Determine the [x, y] coordinate at the center of the cell enclosing the given text.  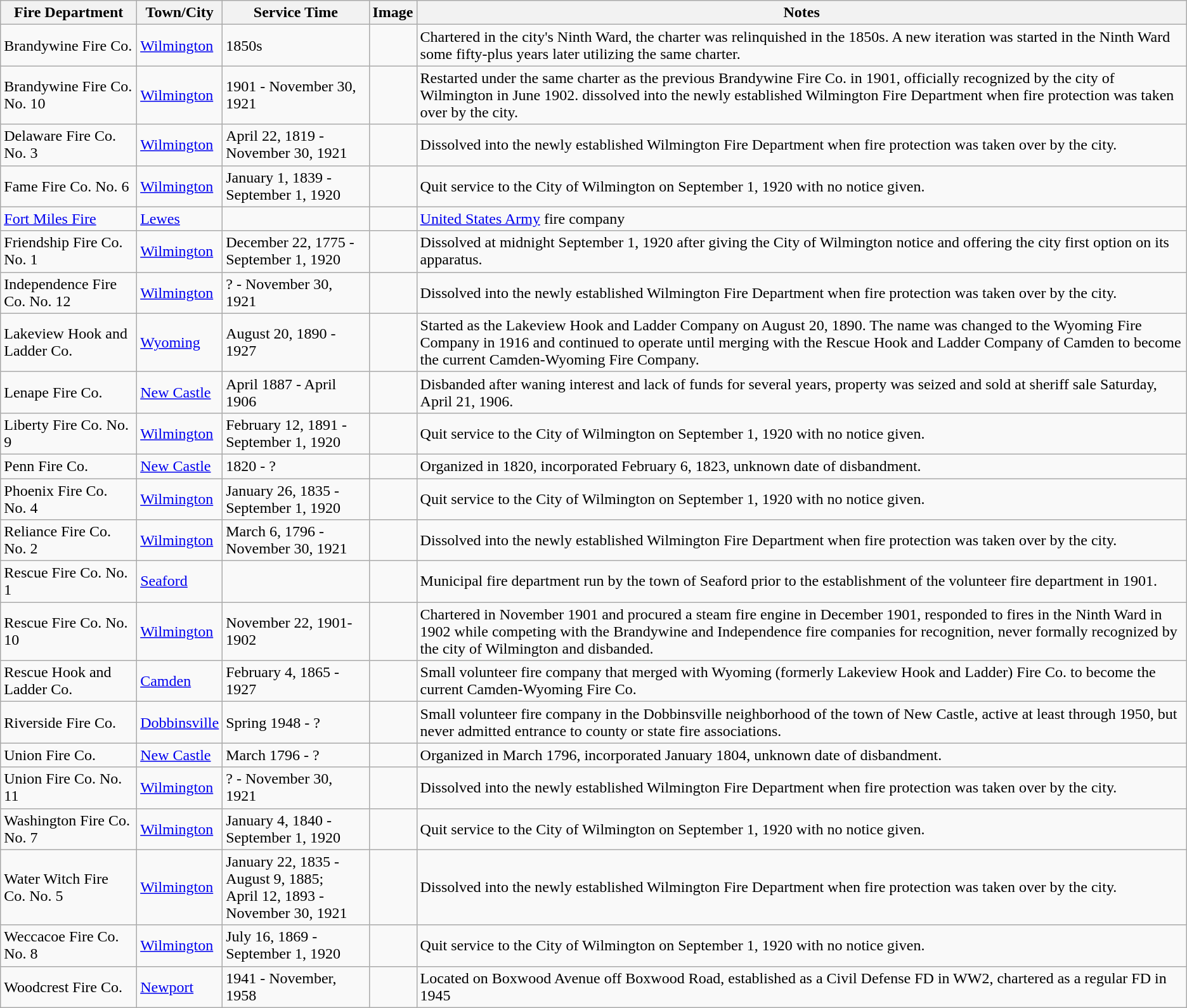
Water Witch Fire Co. No. 5 [68, 888]
November 22, 1901- 1902 [295, 631]
Penn Fire Co. [68, 466]
Seaford [180, 582]
Rescue Fire Co. No. 10 [68, 631]
1901 - November 30, 1921 [295, 95]
April 22, 1819 - November 30, 1921 [295, 145]
Small volunteer fire company that merged with Wyoming (formerly Lakeview Hook and Ladder) Fire Co. to become the current Camden-Wyoming Fire Co. [801, 681]
Fort Miles Fire [68, 219]
Union Fire Co. [68, 755]
Liberty Fire Co. No. 9 [68, 434]
Wyoming [180, 342]
Reliance Fire Co. No. 2 [68, 540]
February 4, 1865 - 1927 [295, 681]
1941 - November, 1958 [295, 986]
Dobbinsville [180, 723]
Fame Fire Co. No. 6 [68, 186]
March 1796 - ? [295, 755]
March 6, 1796 - November 30, 1921 [295, 540]
Town/City [180, 13]
January 22, 1835 - August 9, 1885;April 12, 1893 - November 30, 1921 [295, 888]
Independence Fire Co. No. 12 [68, 293]
Notes [801, 13]
February 12, 1891 - September 1, 1920 [295, 434]
January 4, 1840 - September 1, 1920 [295, 829]
January 26, 1835 - September 1, 1920 [295, 498]
Municipal fire department run by the town of Seaford prior to the establishment of the volunteer fire department in 1901. [801, 582]
Fire Department [68, 13]
August 20, 1890 - 1927 [295, 342]
Rescue Fire Co. No. 1 [68, 582]
Disbanded after waning interest and lack of funds for several years, property was seized and sold at sheriff sale Saturday, April 21, 1906. [801, 392]
Lewes [180, 219]
Riverside Fire Co. [68, 723]
Woodcrest Fire Co. [68, 986]
Rescue Hook and Ladder Co. [68, 681]
Union Fire Co. No. 11 [68, 787]
Weccacoe Fire Co. No. 8 [68, 946]
Dissolved at midnight September 1, 1920 after giving the City of Wilmington notice and offering the city first option on its apparatus. [801, 251]
1820 - ? [295, 466]
1850s [295, 46]
January 1, 1839 - September 1, 1920 [295, 186]
July 16, 1869 - September 1, 1920 [295, 946]
Brandywine Fire Co. [68, 46]
Camden [180, 681]
Brandywine Fire Co. No. 10 [68, 95]
Spring 1948 - ? [295, 723]
April 1887 - April 1906 [295, 392]
United States Army fire company [801, 219]
Image [393, 13]
Newport [180, 986]
Washington Fire Co. No. 7 [68, 829]
Lenape Fire Co. [68, 392]
Lakeview Hook and Ladder Co. [68, 342]
Delaware Fire Co. No. 3 [68, 145]
Friendship Fire Co. No. 1 [68, 251]
Service Time [295, 13]
Organized in March 1796, incorporated January 1804, unknown date of disbandment. [801, 755]
Organized in 1820, incorporated February 6, 1823, unknown date of disbandment. [801, 466]
December 22, 1775 - September 1, 1920 [295, 251]
Located on Boxwood Avenue off Boxwood Road, established as a Civil Defense FD in WW2, chartered as a regular FD in 1945 [801, 986]
Phoenix Fire Co. No. 4 [68, 498]
